From the cell containing the given text, extract its center point as (X, Y) coordinate. 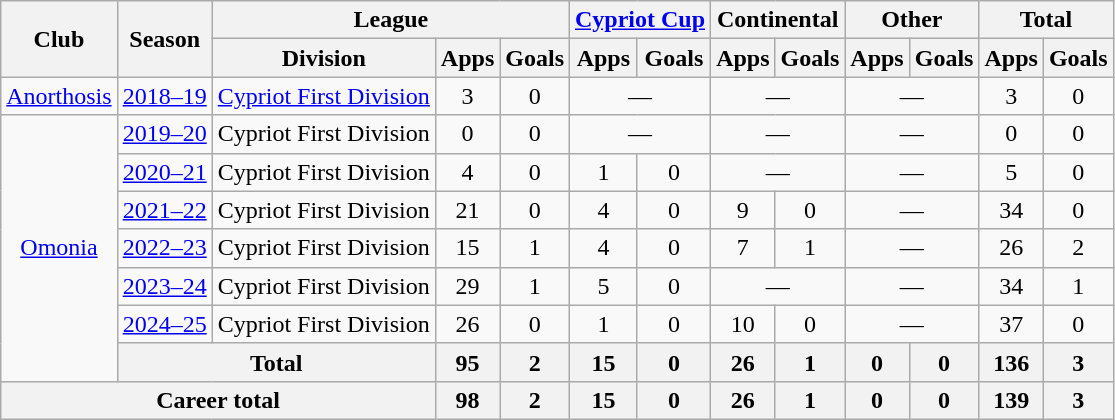
2019–20 (164, 134)
Anorthosis (59, 96)
Season (164, 39)
Other (912, 20)
95 (467, 362)
2020–21 (164, 172)
21 (467, 210)
9 (743, 210)
League (390, 20)
29 (467, 286)
7 (743, 248)
2024–25 (164, 324)
139 (1011, 400)
Omonia (59, 248)
Career total (218, 400)
136 (1011, 362)
2021–22 (164, 210)
Division (324, 58)
Club (59, 39)
Continental (778, 20)
2018–19 (164, 96)
2023–24 (164, 286)
37 (1011, 324)
2022–23 (164, 248)
10 (743, 324)
98 (467, 400)
Cypriot Cup (640, 20)
